Provide the (x, y) coordinate of the cell's center where the given text is located.  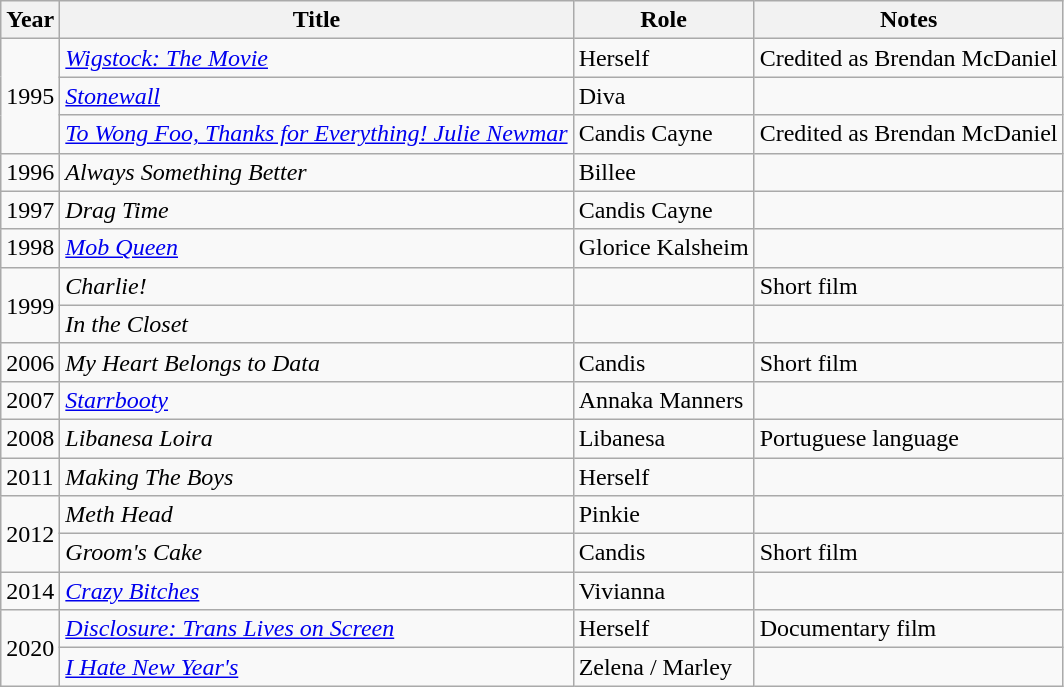
2011 (30, 477)
2006 (30, 362)
Stonewall (316, 96)
Disclosure: Trans Lives on Screen (316, 629)
Libanesa Loira (316, 438)
Billee (664, 172)
Wigstock: The Movie (316, 58)
2020 (30, 648)
1995 (30, 96)
2012 (30, 534)
Notes (908, 20)
1999 (30, 305)
Crazy Bitches (316, 591)
1996 (30, 172)
Charlie! (316, 286)
Meth Head (316, 515)
Vivianna (664, 591)
In the Closet (316, 324)
Groom's Cake (316, 553)
Year (30, 20)
1998 (30, 248)
2014 (30, 591)
My Heart Belongs to Data (316, 362)
Zelena / Marley (664, 667)
Drag Time (316, 210)
Documentary film (908, 629)
Glorice Kalsheim (664, 248)
Libanesa (664, 438)
Portuguese language (908, 438)
Title (316, 20)
Annaka Manners (664, 400)
Making The Boys (316, 477)
To Wong Foo, Thanks for Everything! Julie Newmar (316, 134)
Always Something Better (316, 172)
Mob Queen (316, 248)
2008 (30, 438)
Diva (664, 96)
Role (664, 20)
Pinkie (664, 515)
1997 (30, 210)
2007 (30, 400)
I Hate New Year's (316, 667)
Starrbooty (316, 400)
